Capture the cell that displays the provided text and extract its [x, y] central coordinate. 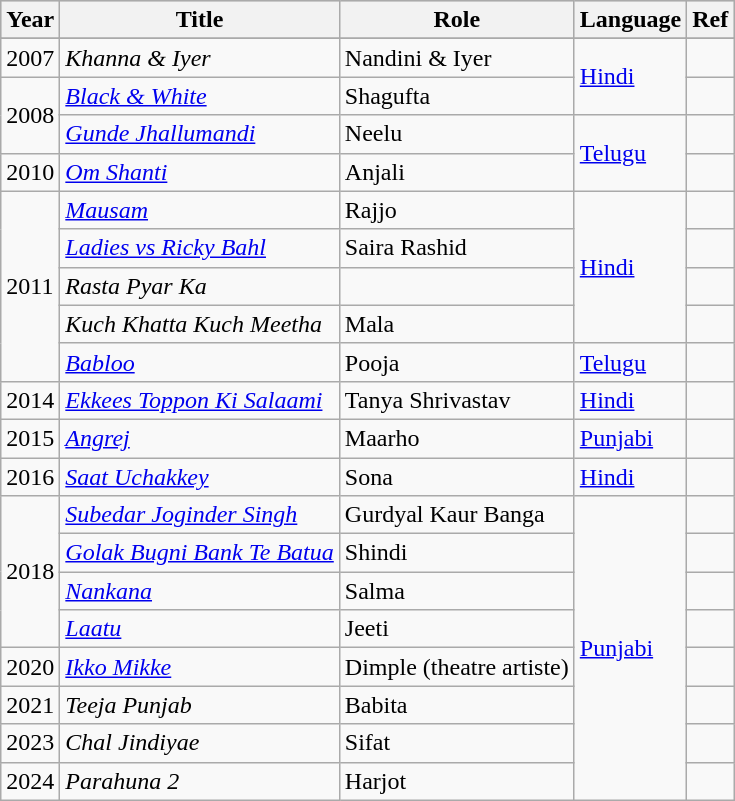
Nankana [200, 591]
2015 [30, 438]
2018 [30, 572]
Kuch Khatta Kuch Meetha [200, 324]
2008 [30, 115]
Sona [456, 477]
Tanya Shrivastav [456, 400]
Pooja [456, 362]
2011 [30, 286]
Ref [710, 20]
Babita [456, 705]
Harjot [456, 781]
Gurdyal Kaur Banga [456, 515]
Rajjo [456, 210]
Year [30, 20]
Saat Uchakkey [200, 477]
Babloo [200, 362]
Mausam [200, 210]
2016 [30, 477]
Shindi [456, 553]
Shagufta [456, 96]
Language [630, 20]
Chal Jindiyae [200, 743]
Neelu [456, 134]
Anjali [456, 172]
2024 [30, 781]
Saira Rashid [456, 248]
Ekkees Toppon Ki Salaami [200, 400]
Ikko Mikke [200, 667]
Maarho [456, 438]
Rasta Pyar Ka [200, 286]
2007 [30, 58]
Om Shanti [200, 172]
2014 [30, 400]
Title [200, 20]
2010 [30, 172]
2023 [30, 743]
Black & White [200, 96]
Jeeti [456, 629]
Role [456, 20]
Golak Bugni Bank Te Batua [200, 553]
Teeja Punjab [200, 705]
Salma [456, 591]
Dimple (theatre artiste) [456, 667]
Laatu [200, 629]
Sifat [456, 743]
Ladies vs Ricky Bahl [200, 248]
Nandini & Iyer [456, 58]
2020 [30, 667]
2021 [30, 705]
Khanna & Iyer [200, 58]
Angrej [200, 438]
Mala [456, 324]
Parahuna 2 [200, 781]
Subedar Joginder Singh [200, 515]
Gunde Jhallumandi [200, 134]
